From the cell containing the given text, extract its center point as (X, Y) coordinate. 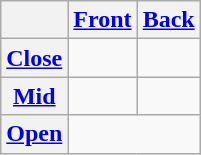
Close (34, 58)
Open (34, 134)
Back (168, 20)
Mid (34, 96)
Front (102, 20)
